Scan for the cell matching the given text and deliver its [X, Y] coordinate at center. 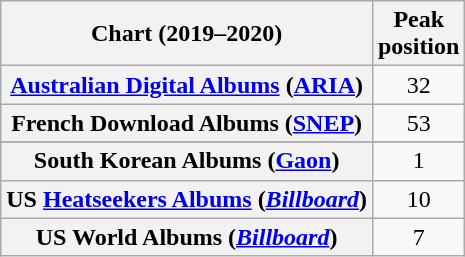
1 [418, 161]
Chart (2019–2020) [187, 34]
South Korean Albums (Gaon) [187, 161]
7 [418, 237]
Australian Digital Albums (ARIA) [187, 85]
32 [418, 85]
Peakposition [418, 34]
US World Albums (Billboard) [187, 237]
French Download Albums (SNEP) [187, 123]
53 [418, 123]
10 [418, 199]
US Heatseekers Albums (Billboard) [187, 199]
